Return [x, y] of the center of cell containing provided text 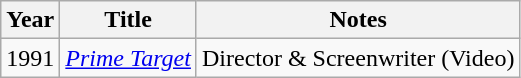
Prime Target [128, 58]
Director & Screenwriter (Video) [358, 58]
Notes [358, 20]
Title [128, 20]
Year [30, 20]
1991 [30, 58]
